Identify which cell holds the provided text, then report its [x, y] central coordinate. 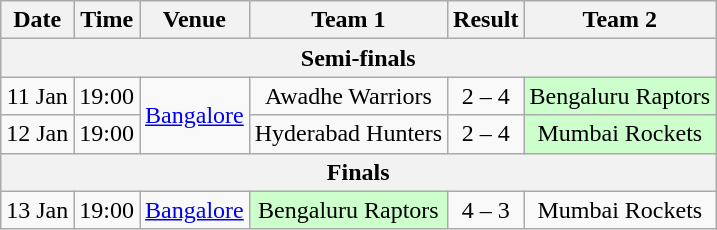
Team 1 [348, 20]
Date [38, 20]
Result [486, 20]
Finals [358, 172]
12 Jan [38, 134]
Time [107, 20]
Awadhe Warriors [348, 96]
Hyderabad Hunters [348, 134]
Venue [195, 20]
13 Jan [38, 210]
11 Jan [38, 96]
Team 2 [620, 20]
4 – 3 [486, 210]
Semi-finals [358, 58]
